From the cell containing the given text, extract its center point as (x, y) coordinate. 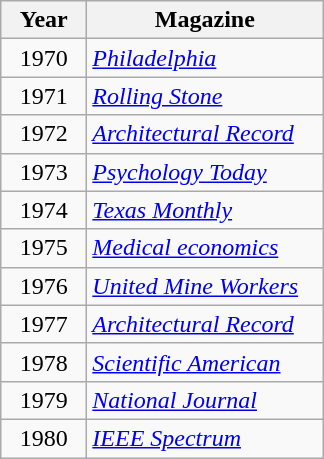
1970 (44, 58)
1979 (44, 400)
Texas Monthly (205, 210)
1972 (44, 134)
1976 (44, 286)
1980 (44, 438)
Psychology Today (205, 172)
National Journal (205, 400)
1978 (44, 362)
1975 (44, 248)
IEEE Spectrum (205, 438)
1973 (44, 172)
Magazine (205, 20)
United Mine Workers (205, 286)
Medical economics (205, 248)
Philadelphia (205, 58)
1974 (44, 210)
1971 (44, 96)
Year (44, 20)
1977 (44, 324)
Rolling Stone (205, 96)
Scientific American (205, 362)
